Determine the [X, Y] coordinate at the center of the cell enclosing the given text.  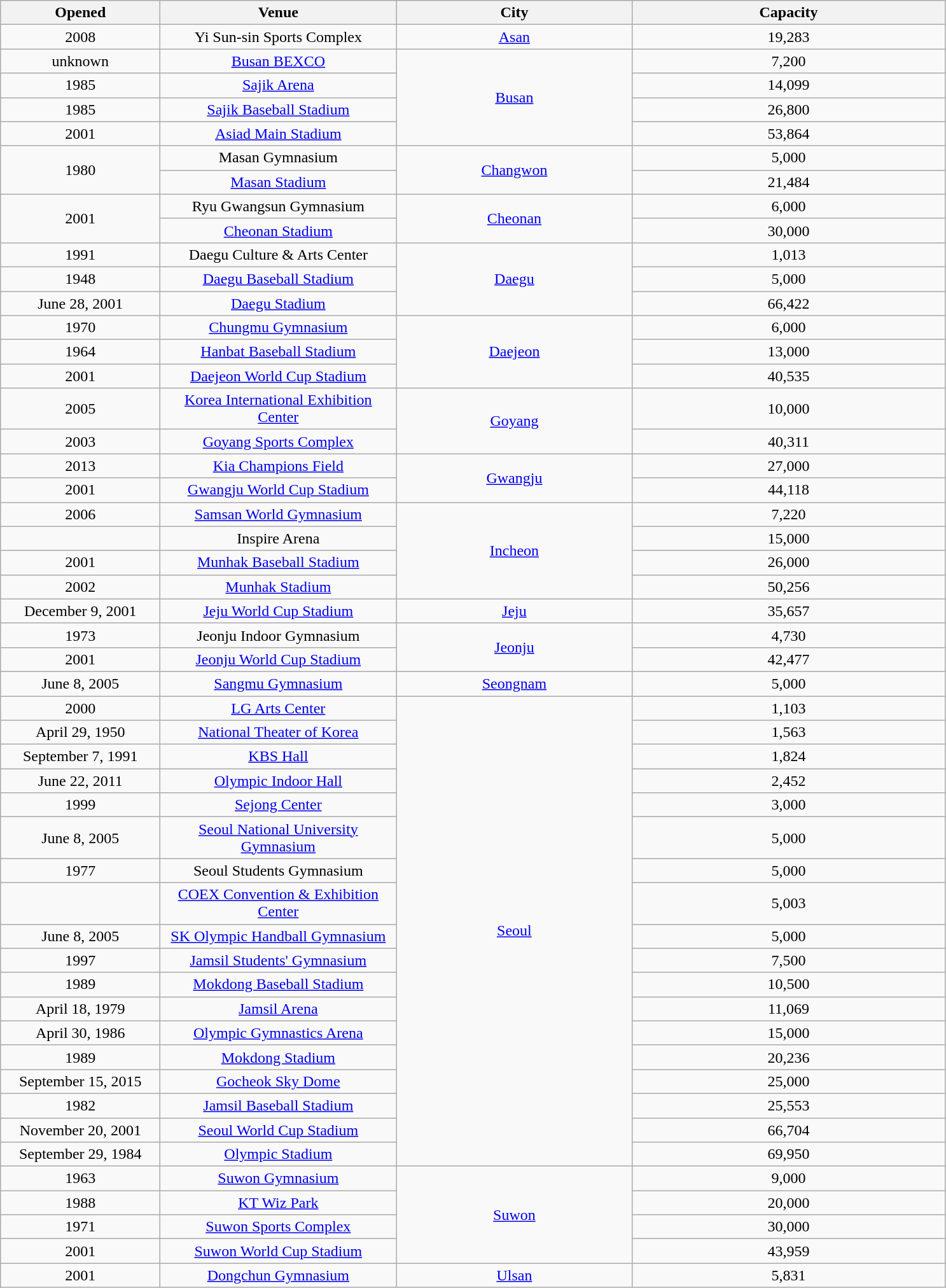
Jeonju World Cup Stadium [279, 659]
20,000 [789, 1203]
2005 [80, 409]
2013 [80, 466]
21,484 [789, 182]
KBS Hall [279, 757]
Suwon Sports Complex [279, 1227]
35,657 [789, 611]
Olympic Indoor Hall [279, 781]
KT Wiz Park [279, 1203]
Suwon [514, 1215]
1982 [80, 1105]
June 22, 2011 [80, 781]
53,864 [789, 134]
66,704 [789, 1130]
Dongchun Gymnasium [279, 1275]
Goyang Sports Complex [279, 442]
Busan [514, 97]
1988 [80, 1203]
7,220 [789, 514]
Masan Gymnasium [279, 158]
1,013 [789, 255]
Olympic Stadium [279, 1154]
26,000 [789, 563]
Chungmu Gymnasium [279, 328]
50,256 [789, 587]
Gwangju [514, 478]
Sajik Baseball Stadium [279, 109]
27,000 [789, 466]
3,000 [789, 805]
40,535 [789, 376]
10,500 [789, 984]
Mokdong Stadium [279, 1057]
1,563 [789, 732]
Jeju World Cup Stadium [279, 611]
Daegu Stadium [279, 304]
Daegu Baseball Stadium [279, 279]
2008 [80, 37]
1991 [80, 255]
7,200 [789, 61]
1963 [80, 1179]
26,800 [789, 109]
42,477 [789, 659]
1948 [80, 279]
City [514, 13]
Capacity [789, 13]
Sejong Center [279, 805]
2000 [80, 708]
66,422 [789, 304]
2003 [80, 442]
Ulsan [514, 1275]
11,069 [789, 1009]
Daegu Culture & Arts Center [279, 255]
Gwangju World Cup Stadium [279, 490]
September 29, 1984 [80, 1154]
Cheonan [514, 218]
7,500 [789, 960]
43,959 [789, 1251]
5,003 [789, 904]
Daejeon [514, 352]
Venue [279, 13]
1,103 [789, 708]
2002 [80, 587]
December 9, 2001 [80, 611]
Jamsil Students' Gymnasium [279, 960]
69,950 [789, 1154]
1,824 [789, 757]
Seoul [514, 932]
Yi Sun-sin Sports Complex [279, 37]
Daejeon World Cup Stadium [279, 376]
September 7, 1991 [80, 757]
1999 [80, 805]
4,730 [789, 635]
1971 [80, 1227]
Korea International Exhibition Center [279, 409]
LG Arts Center [279, 708]
Seoul Students Gymnasium [279, 871]
National Theater of Korea [279, 732]
Jeju [514, 611]
unknown [80, 61]
April 18, 1979 [80, 1009]
Munhak Baseball Stadium [279, 563]
Daegu [514, 279]
Jamsil Arena [279, 1009]
June 28, 2001 [80, 304]
1970 [80, 328]
Changwon [514, 170]
Asan [514, 37]
1964 [80, 352]
September 15, 2015 [80, 1081]
Jamsil Baseball Stadium [279, 1105]
25,000 [789, 1081]
Inspire Arena [279, 538]
Incheon [514, 550]
1980 [80, 170]
Samsan World Gymnasium [279, 514]
1997 [80, 960]
Hanbat Baseball Stadium [279, 352]
Seoul National University Gymnasium [279, 837]
Suwon Gymnasium [279, 1179]
Asiad Main Stadium [279, 134]
Goyang [514, 421]
2,452 [789, 781]
44,118 [789, 490]
1973 [80, 635]
Gocheok Sky Dome [279, 1081]
Opened [80, 13]
Ryu Gwangsun Gymnasium [279, 206]
9,000 [789, 1179]
Sajik Arena [279, 85]
19,283 [789, 37]
13,000 [789, 352]
25,553 [789, 1105]
10,000 [789, 409]
Jeonju Indoor Gymnasium [279, 635]
Jeonju [514, 647]
April 29, 1950 [80, 732]
Cheonan Stadium [279, 230]
14,099 [789, 85]
Sangmu Gymnasium [279, 683]
Kia Champions Field [279, 466]
Seoul World Cup Stadium [279, 1130]
20,236 [789, 1057]
2006 [80, 514]
November 20, 2001 [80, 1130]
Seongnam [514, 683]
Olympic Gymnastics Arena [279, 1033]
Mokdong Baseball Stadium [279, 984]
Masan Stadium [279, 182]
Munhak Stadium [279, 587]
COEX Convention & Exhibition Center [279, 904]
1977 [80, 871]
April 30, 1986 [80, 1033]
Busan BEXCO [279, 61]
40,311 [789, 442]
Suwon World Cup Stadium [279, 1251]
SK Olympic Handball Gymnasium [279, 936]
5,831 [789, 1275]
